Search for the cell housing the specified text and yield its [X, Y] center coordinate. 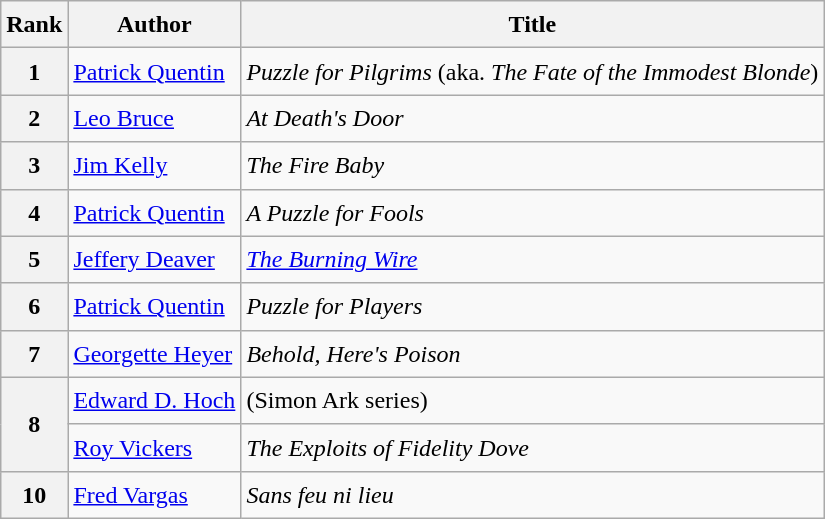
Rank [34, 24]
8 [34, 424]
5 [34, 260]
Sans feu ni lieu [532, 494]
3 [34, 166]
Behold, Here's Poison [532, 354]
Leo Bruce [154, 118]
6 [34, 306]
Jim Kelly [154, 166]
(Simon Ark series) [532, 400]
A Puzzle for Fools [532, 212]
Title [532, 24]
Georgette Heyer [154, 354]
Roy Vickers [154, 448]
At Death's Door [532, 118]
10 [34, 494]
Puzzle for Pilgrims (aka. The Fate of the Immodest Blonde) [532, 72]
The Exploits of Fidelity Dove [532, 448]
Edward D. Hoch [154, 400]
The Burning Wire [532, 260]
Jeffery Deaver [154, 260]
Puzzle for Players [532, 306]
Author [154, 24]
7 [34, 354]
2 [34, 118]
The Fire Baby [532, 166]
Fred Vargas [154, 494]
4 [34, 212]
1 [34, 72]
